Provide the [X, Y] coordinate of the cell's center where the given text is located.  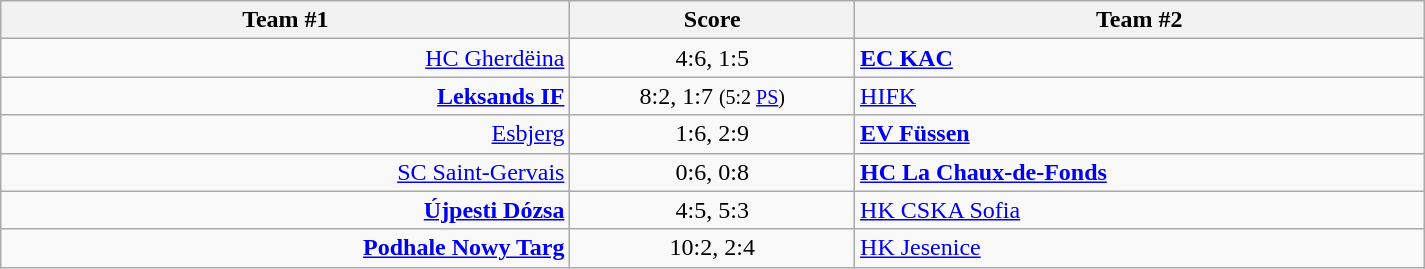
HC Gherdëina [286, 58]
1:6, 2:9 [712, 134]
Esbjerg [286, 134]
HK Jesenice [1140, 248]
Podhale Nowy Targ [286, 248]
HK CSKA Sofia [1140, 210]
8:2, 1:7 (5:2 PS) [712, 96]
HIFK [1140, 96]
EC KAC [1140, 58]
Team #2 [1140, 20]
SC Saint-Gervais [286, 172]
0:6, 0:8 [712, 172]
10:2, 2:4 [712, 248]
4:5, 5:3 [712, 210]
Score [712, 20]
Leksands IF [286, 96]
HC La Chaux-de-Fonds [1140, 172]
Team #1 [286, 20]
Újpesti Dózsa [286, 210]
4:6, 1:5 [712, 58]
EV Füssen [1140, 134]
